For the text-containing cell, return its midpoint in [X, Y] coordinate format. 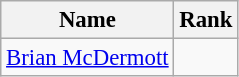
Brian McDermott [88, 58]
Name [88, 20]
Rank [206, 20]
